For the text-containing cell, return its midpoint in (x, y) coordinate format. 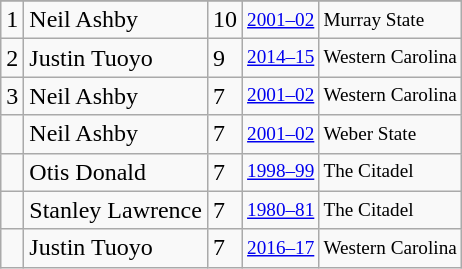
3 (12, 96)
1980–81 (281, 210)
2 (12, 58)
Weber State (390, 134)
2016–17 (281, 248)
9 (224, 58)
Stanley Lawrence (116, 210)
10 (224, 20)
Otis Donald (116, 172)
1 (12, 20)
Murray State (390, 20)
1998–99 (281, 172)
2014–15 (281, 58)
